Find where the given text appears and provide that cell's center as [x, y] coordinate. 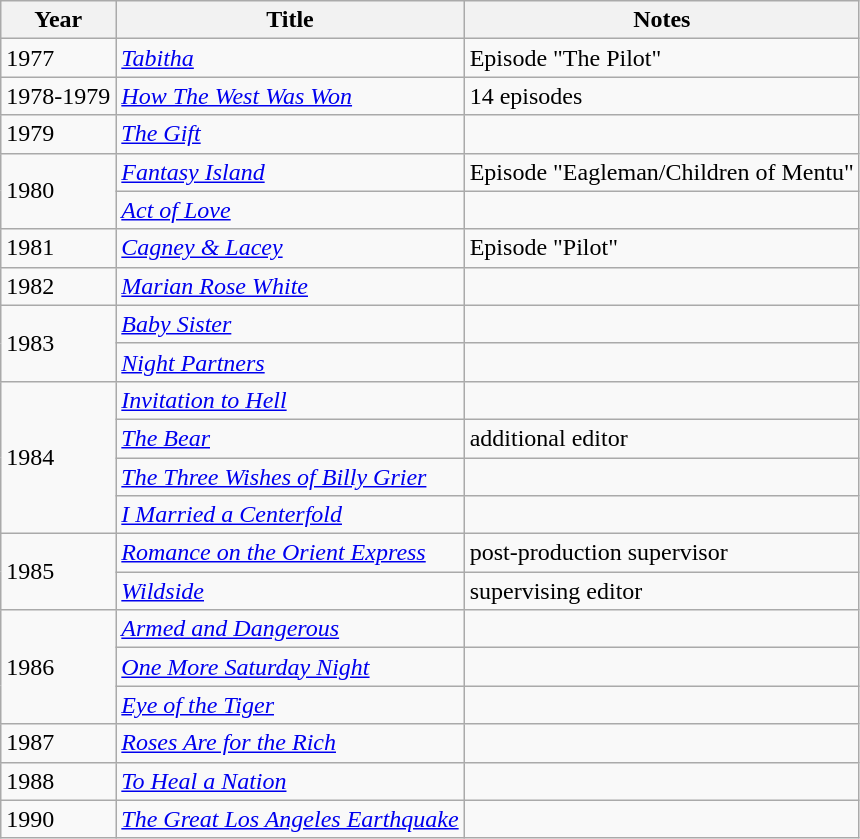
Wildside [290, 591]
post-production supervisor [662, 553]
Roses Are for the Rich [290, 743]
Episode "The Pilot" [662, 58]
1987 [58, 743]
I Married a Centerfold [290, 515]
Fantasy Island [290, 172]
1985 [58, 572]
Title [290, 20]
1977 [58, 58]
1982 [58, 286]
Marian Rose White [290, 286]
Episode "Pilot" [662, 248]
1986 [58, 667]
Year [58, 20]
The Bear [290, 438]
1983 [58, 343]
One More Saturday Night [290, 667]
Act of Love [290, 210]
Notes [662, 20]
1990 [58, 819]
Romance on the Orient Express [290, 553]
Baby Sister [290, 324]
1988 [58, 781]
Tabitha [290, 58]
Invitation to Hell [290, 400]
The Gift [290, 134]
Cagney & Lacey [290, 248]
supervising editor [662, 591]
The Great Los Angeles Earthquake [290, 819]
1980 [58, 191]
How The West Was Won [290, 96]
1979 [58, 134]
1978-1979 [58, 96]
Armed and Dangerous [290, 629]
14 episodes [662, 96]
Eye of the Tiger [290, 705]
Episode "Eagleman/Children of Mentu" [662, 172]
Night Partners [290, 362]
1981 [58, 248]
The Three Wishes of Billy Grier [290, 477]
To Heal a Nation [290, 781]
1984 [58, 457]
additional editor [662, 438]
